Pinpoint the cell where the given text exists, returning its (X, Y) midpoint coordinate. 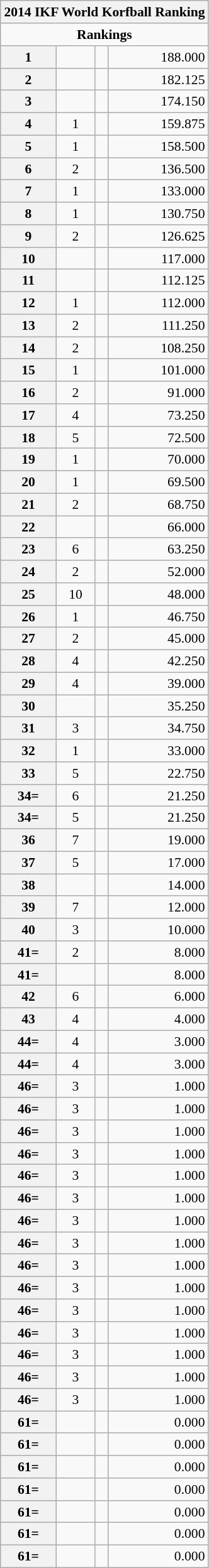
14.000 (157, 885)
33.000 (157, 751)
38 (28, 885)
108.250 (157, 348)
34.750 (157, 728)
11 (28, 281)
6.000 (157, 997)
68.750 (157, 504)
91.000 (157, 393)
32 (28, 751)
9 (28, 236)
35.250 (157, 706)
21 (28, 504)
17 (28, 415)
66.000 (157, 527)
159.875 (157, 124)
25 (28, 594)
Rankings (104, 35)
63.250 (157, 549)
18 (28, 437)
174.150 (157, 102)
13 (28, 325)
112.125 (157, 281)
52.000 (157, 572)
22.750 (157, 773)
39 (28, 907)
28 (28, 661)
8 (28, 214)
73.250 (157, 415)
69.500 (157, 482)
111.250 (157, 325)
39.000 (157, 683)
43 (28, 1019)
42.250 (157, 661)
31 (28, 728)
126.625 (157, 236)
130.750 (157, 214)
17.000 (157, 863)
12.000 (157, 907)
20 (28, 482)
10.000 (157, 930)
19.000 (157, 840)
2014 IKF World Korfball Ranking (104, 12)
136.500 (157, 169)
16 (28, 393)
33 (28, 773)
15 (28, 370)
45.000 (157, 639)
42 (28, 997)
30 (28, 706)
72.500 (157, 437)
27 (28, 639)
26 (28, 616)
158.500 (157, 146)
24 (28, 572)
19 (28, 460)
22 (28, 527)
46.750 (157, 616)
188.000 (157, 57)
4.000 (157, 1019)
29 (28, 683)
12 (28, 303)
133.000 (157, 191)
117.000 (157, 258)
182.125 (157, 79)
14 (28, 348)
112.000 (157, 303)
23 (28, 549)
37 (28, 863)
70.000 (157, 460)
40 (28, 930)
101.000 (157, 370)
36 (28, 840)
48.000 (157, 594)
